Provide the [x, y] coordinate of the cell's center where the given text is located.  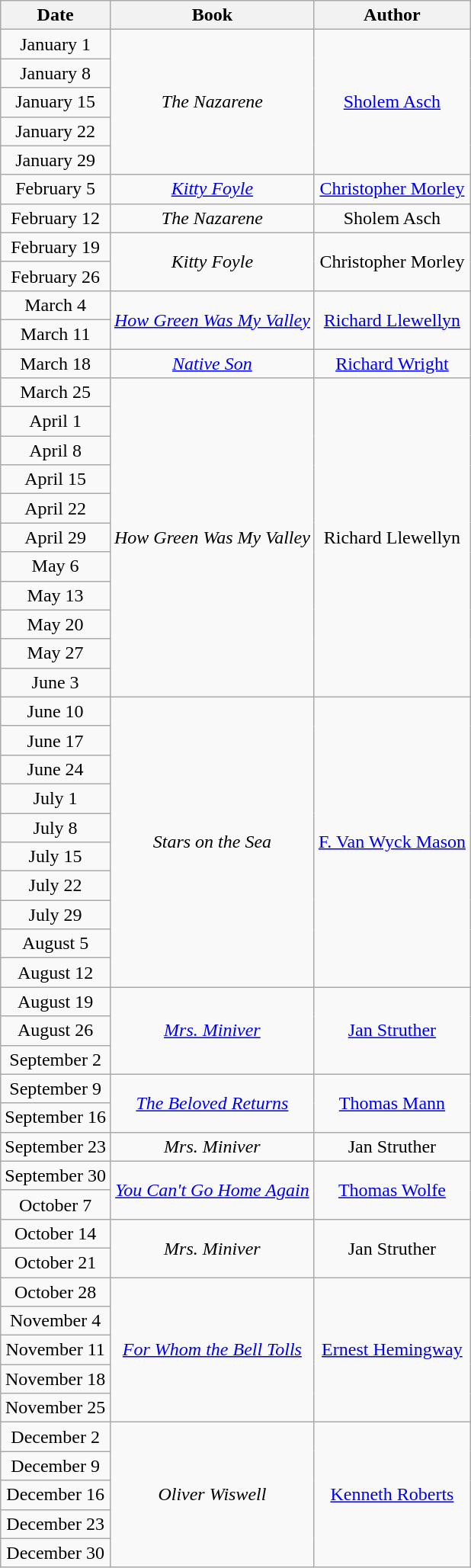
Date [56, 15]
December 2 [56, 1437]
October 14 [56, 1233]
September 16 [56, 1117]
February 26 [56, 276]
March 11 [56, 334]
December 9 [56, 1466]
January 22 [56, 131]
October 21 [56, 1262]
October 7 [56, 1204]
February 12 [56, 218]
November 25 [56, 1408]
Richard Wright [392, 364]
June 24 [56, 769]
June 3 [56, 682]
January 15 [56, 102]
Thomas Wolfe [392, 1190]
October 28 [56, 1292]
December 30 [56, 1553]
March 4 [56, 305]
July 15 [56, 857]
September 30 [56, 1175]
F. Van Wyck Mason [392, 842]
You Can't Go Home Again [212, 1190]
July 1 [56, 798]
November 18 [56, 1379]
August 19 [56, 1002]
August 5 [56, 944]
January 1 [56, 44]
January 29 [56, 160]
May 13 [56, 595]
April 15 [56, 479]
July 22 [56, 886]
December 16 [56, 1495]
March 25 [56, 393]
September 23 [56, 1146]
Oliver Wiswell [212, 1495]
February 5 [56, 189]
April 1 [56, 422]
May 20 [56, 624]
For Whom the Bell Tolls [212, 1350]
July 29 [56, 915]
The Beloved Returns [212, 1103]
Ernest Hemingway [392, 1350]
May 27 [56, 653]
May 6 [56, 566]
Kenneth Roberts [392, 1495]
Author [392, 15]
Book [212, 15]
January 8 [56, 73]
February 19 [56, 247]
June 10 [56, 711]
September 9 [56, 1089]
June 17 [56, 740]
November 11 [56, 1350]
September 2 [56, 1060]
December 23 [56, 1524]
August 26 [56, 1031]
August 12 [56, 973]
April 29 [56, 537]
November 4 [56, 1321]
April 22 [56, 508]
April 8 [56, 451]
Thomas Mann [392, 1103]
Native Son [212, 364]
July 8 [56, 827]
March 18 [56, 364]
Stars on the Sea [212, 842]
